Scan for the cell matching the given text and deliver its [X, Y] coordinate at center. 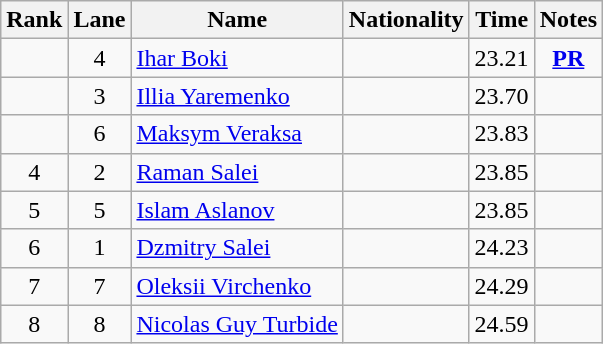
Nationality [406, 20]
Oleksii Virchenko [237, 286]
1 [100, 248]
Islam Aslanov [237, 210]
23.83 [502, 134]
24.29 [502, 286]
23.70 [502, 96]
Nicolas Guy Turbide [237, 324]
Illia Yaremenko [237, 96]
3 [100, 96]
Notes [568, 20]
PR [568, 58]
24.59 [502, 324]
Time [502, 20]
2 [100, 172]
Lane [100, 20]
24.23 [502, 248]
Dzmitry Salei [237, 248]
Raman Salei [237, 172]
Ihar Boki [237, 58]
Maksym Veraksa [237, 134]
23.21 [502, 58]
Name [237, 20]
Rank [34, 20]
